Detect which cell encompasses the target text, then output its [x, y] center coordinate. 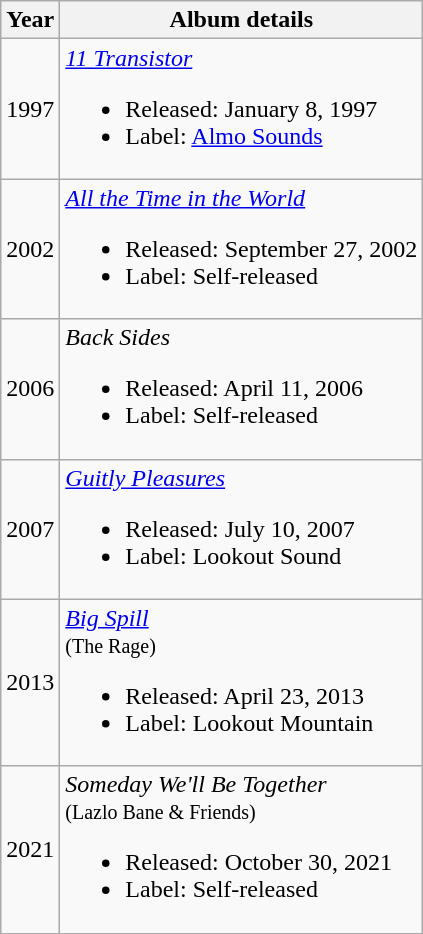
All the Time in the WorldReleased: September 27, 2002Label: Self-released [242, 249]
2006 [30, 389]
Year [30, 20]
11 TransistorReleased: January 8, 1997Label: Almo Sounds [242, 109]
Album details [242, 20]
Back SidesReleased: April 11, 2006Label: Self-released [242, 389]
Guitly PleasuresReleased: July 10, 2007Label: Lookout Sound [242, 529]
2007 [30, 529]
2021 [30, 850]
2002 [30, 249]
Big Spill (The Rage)Released: April 23, 2013Label: Lookout Mountain [242, 682]
1997 [30, 109]
Someday We'll Be Together (Lazlo Bane & Friends)Released: October 30, 2021Label: Self-released [242, 850]
2013 [30, 682]
